Return the [X, Y] coordinate for the center point of the cell that contains the specified text.  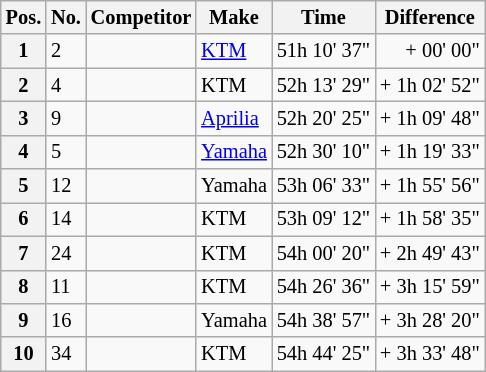
54h 44' 25" [324, 354]
+ 1h 09' 48" [430, 118]
54h 26' 36" [324, 287]
1 [24, 51]
54h 38' 57" [324, 320]
+ 1h 55' 56" [430, 186]
8 [24, 287]
Competitor [141, 17]
53h 09' 12" [324, 219]
54h 00' 20" [324, 253]
52h 13' 29" [324, 85]
Time [324, 17]
Aprilia [234, 118]
12 [66, 186]
Difference [430, 17]
+ 2h 49' 43" [430, 253]
16 [66, 320]
24 [66, 253]
+ 3h 28' 20" [430, 320]
34 [66, 354]
+ 1h 19' 33" [430, 152]
Make [234, 17]
+ 3h 15' 59" [430, 287]
7 [24, 253]
14 [66, 219]
10 [24, 354]
6 [24, 219]
11 [66, 287]
+ 3h 33' 48" [430, 354]
52h 30' 10" [324, 152]
3 [24, 118]
Pos. [24, 17]
53h 06' 33" [324, 186]
52h 20' 25" [324, 118]
+ 1h 02' 52" [430, 85]
No. [66, 17]
+ 1h 58' 35" [430, 219]
51h 10' 37" [324, 51]
+ 00' 00" [430, 51]
